Capture the cell that displays the provided text and extract its (X, Y) central coordinate. 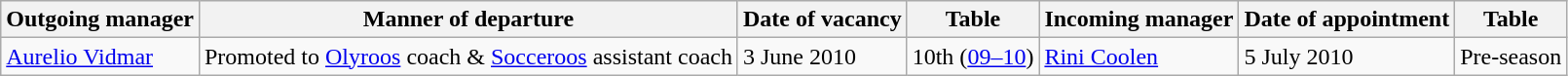
Outgoing manager (100, 19)
Rini Coolen (1139, 57)
Promoted to Olyroos coach & Socceroos assistant coach (467, 57)
Aurelio Vidmar (100, 57)
Incoming manager (1139, 19)
Pre-season (1512, 57)
5 July 2010 (1347, 57)
Date of vacancy (822, 19)
Date of appointment (1347, 19)
Manner of departure (467, 19)
3 June 2010 (822, 57)
10th (09–10) (973, 57)
